Provide the [X, Y] coordinate of the cell's center where the given text is located.  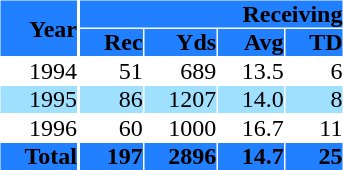
TD [314, 42]
689 [180, 72]
1000 [180, 128]
16.7 [251, 128]
Yds [180, 42]
60 [112, 128]
8 [314, 100]
Avg [251, 42]
11 [314, 128]
1994 [38, 72]
6 [314, 72]
13.5 [251, 72]
86 [112, 100]
14.7 [251, 156]
Year [38, 28]
1996 [38, 128]
Rec [112, 42]
Receiving [211, 14]
1207 [180, 100]
1995 [38, 100]
25 [314, 156]
51 [112, 72]
Total [38, 156]
2896 [180, 156]
14.0 [251, 100]
197 [112, 156]
